Capture the cell that displays the provided text and extract its [x, y] central coordinate. 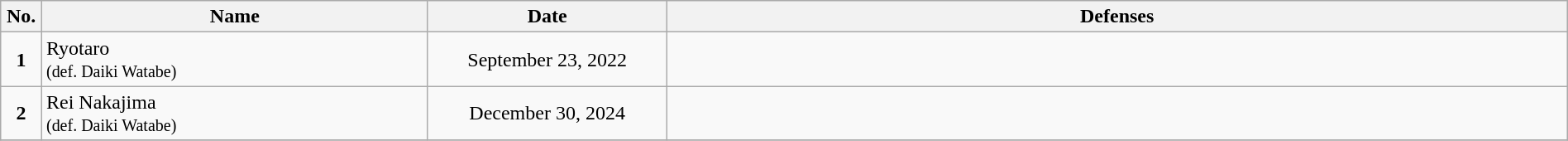
2 [22, 113]
Rei Nakajima(def. Daiki Watabe) [235, 113]
Defenses [1116, 17]
Date [547, 17]
Name [235, 17]
September 23, 2022 [547, 60]
Ryotaro (def. Daiki Watabe) [235, 60]
1 [22, 60]
December 30, 2024 [547, 113]
No. [22, 17]
